Detect which cell encompasses the target text, then output its (X, Y) center coordinate. 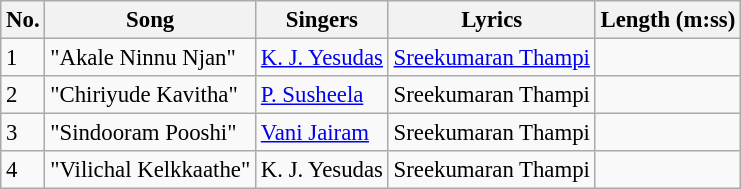
"Vilichal Kelkkaathe" (150, 170)
P. Susheela (322, 95)
4 (23, 170)
"Sindooram Pooshi" (150, 133)
Vani Jairam (322, 133)
2 (23, 95)
No. (23, 20)
"Akale Ninnu Njan" (150, 58)
Lyrics (492, 20)
3 (23, 133)
Length (m:ss) (668, 20)
"Chiriyude Kavitha" (150, 95)
Song (150, 20)
1 (23, 58)
Singers (322, 20)
